Output the [x, y] coordinate of the center of the cell containing the given text.  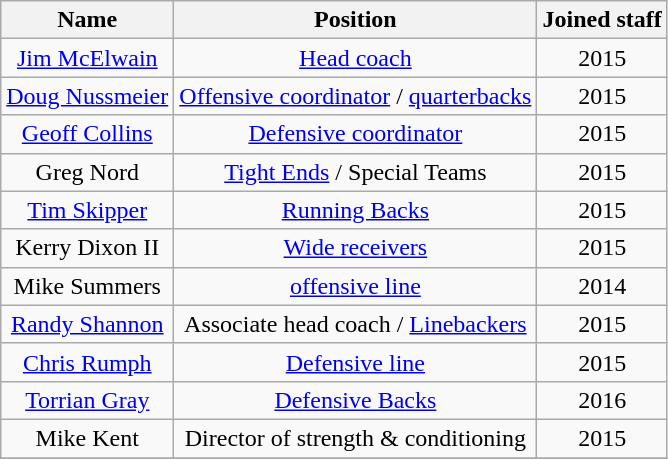
Mike Kent [88, 438]
Head coach [356, 58]
Defensive coordinator [356, 134]
Doug Nussmeier [88, 96]
Defensive Backs [356, 400]
Name [88, 20]
offensive line [356, 286]
Kerry Dixon II [88, 248]
Director of strength & conditioning [356, 438]
2014 [602, 286]
Tight Ends / Special Teams [356, 172]
Tim Skipper [88, 210]
Greg Nord [88, 172]
Offensive coordinator / quarterbacks [356, 96]
Wide receivers [356, 248]
2016 [602, 400]
Geoff Collins [88, 134]
Torrian Gray [88, 400]
Randy Shannon [88, 324]
Chris Rumph [88, 362]
Associate head coach / Linebackers [356, 324]
Joined staff [602, 20]
Jim McElwain [88, 58]
Mike Summers [88, 286]
Running Backs [356, 210]
Defensive line [356, 362]
Position [356, 20]
